Find where the given text appears and provide that cell's center as (X, Y) coordinate. 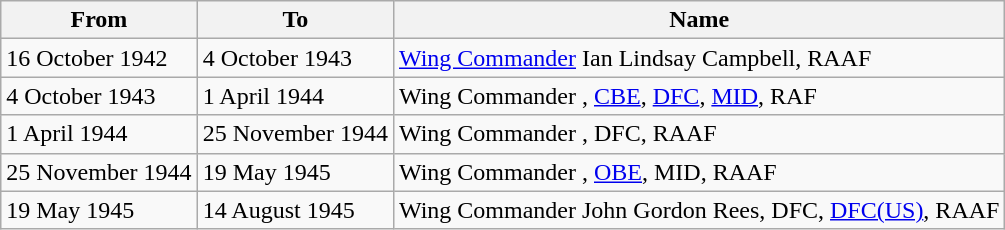
14 August 1945 (295, 210)
From (99, 20)
Wing Commander John Gordon Rees, DFC, DFC(US), RAAF (698, 210)
Name (698, 20)
Wing Commander Ian Lindsay Campbell, RAAF (698, 58)
To (295, 20)
16 October 1942 (99, 58)
Wing Commander , CBE, DFC, MID, RAF (698, 96)
Wing Commander , DFC, RAAF (698, 134)
Wing Commander , OBE, MID, RAAF (698, 172)
